For the text-containing cell, return its midpoint in (x, y) coordinate format. 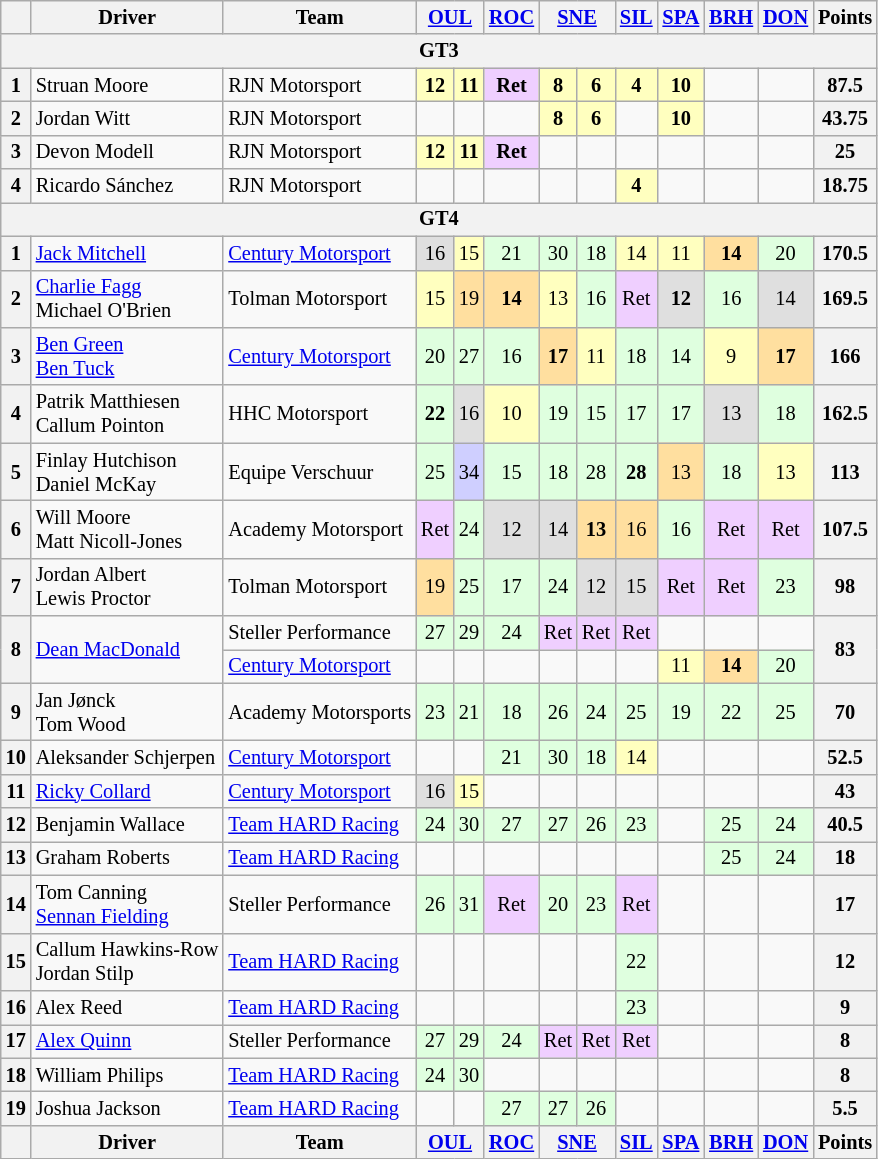
Ben Green Ben Tuck (128, 356)
Jordan Albert Lewis Proctor (128, 587)
Will Moore Matt Nicoll-Jones (128, 529)
Alex Reed (128, 1007)
Jack Mitchell (128, 253)
18.75 (845, 186)
Callum Hawkins-Row Jordan Stilp (128, 962)
Academy Motorsport (320, 529)
Tom Canning Sennan Fielding (128, 904)
Struan Moore (128, 85)
Benjamin Wallace (128, 825)
5.5 (845, 1108)
169.5 (845, 299)
Alex Quinn (128, 1041)
70 (845, 712)
Jan Jønck Tom Wood (128, 712)
William Philips (128, 1075)
162.5 (845, 414)
7 (16, 587)
31 (469, 904)
HHC Motorsport (320, 414)
Ricky Collard (128, 791)
GT4 (439, 219)
Devon Modell (128, 152)
Finlay Hutchison Daniel McKay (128, 472)
Patrik Matthiesen Callum Pointon (128, 414)
170.5 (845, 253)
107.5 (845, 529)
Academy Motorsports (320, 712)
34 (469, 472)
43 (845, 791)
Joshua Jackson (128, 1108)
52.5 (845, 757)
113 (845, 472)
Jordan Witt (128, 118)
40.5 (845, 825)
Dean MacDonald (128, 650)
Graham Roberts (128, 858)
Ricardo Sánchez (128, 186)
Aleksander Schjerpen (128, 757)
166 (845, 356)
43.75 (845, 118)
GT3 (439, 51)
Charlie Fagg Michael O'Brien (128, 299)
87.5 (845, 85)
5 (16, 472)
Equipe Verschuur (320, 472)
83 (845, 650)
98 (845, 587)
